Pinpoint the cell where the given text exists, returning its [X, Y] midpoint coordinate. 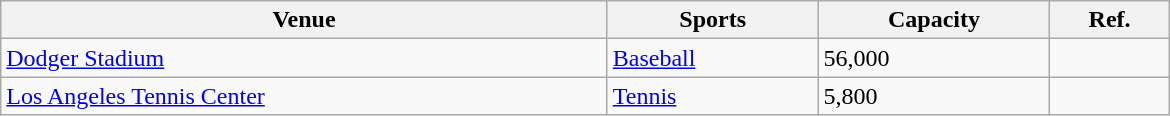
5,800 [934, 96]
Los Angeles Tennis Center [304, 96]
56,000 [934, 58]
Ref. [1110, 20]
Venue [304, 20]
Dodger Stadium [304, 58]
Capacity [934, 20]
Baseball [712, 58]
Sports [712, 20]
Tennis [712, 96]
